Return (X, Y) of the center of cell containing provided text 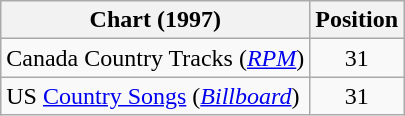
Chart (1997) (156, 20)
US Country Songs (Billboard) (156, 96)
Canada Country Tracks (RPM) (156, 58)
Position (357, 20)
